Extract the [X, Y] coordinate from the center of the cell holding the provided text.  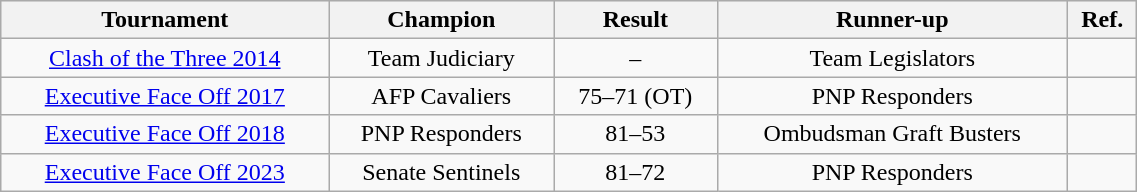
Ref. [1102, 20]
Runner-up [892, 20]
AFP Cavaliers [442, 96]
Champion [442, 20]
Executive Face Off 2023 [165, 172]
81–72 [636, 172]
Clash of the Three 2014 [165, 58]
Executive Face Off 2018 [165, 134]
Team Legislators [892, 58]
75–71 (OT) [636, 96]
Executive Face Off 2017 [165, 96]
Ombudsman Graft Busters [892, 134]
Senate Sentinels [442, 172]
Result [636, 20]
81–53 [636, 134]
Team Judiciary [442, 58]
– [636, 58]
Tournament [165, 20]
